Identify which cell holds the provided text, then report its (x, y) central coordinate. 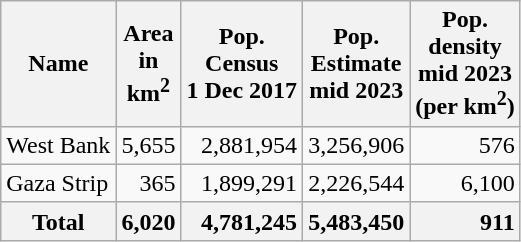
5,655 (148, 145)
2,881,954 (242, 145)
911 (466, 221)
3,256,906 (356, 145)
1,899,291 (242, 183)
Name (58, 64)
Pop.Census1 Dec 2017 (242, 64)
Gaza Strip (58, 183)
4,781,245 (242, 221)
5,483,450 (356, 221)
Pop.Estimatemid 2023 (356, 64)
576 (466, 145)
6,100 (466, 183)
Areainkm2 (148, 64)
West Bank (58, 145)
365 (148, 183)
6,020 (148, 221)
Pop. densitymid 2023(per km2) (466, 64)
2,226,544 (356, 183)
Total (58, 221)
